Determine the (x, y) coordinate at the center of the cell enclosing the given text.  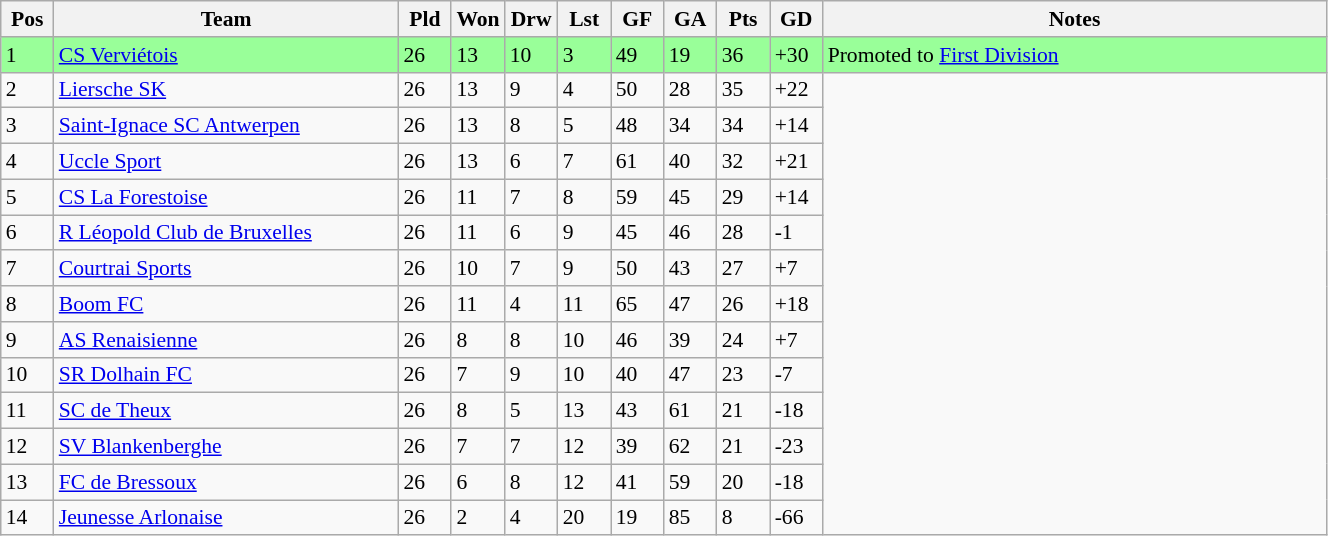
32 (744, 162)
+30 (796, 55)
CS La Forestoise (226, 197)
+21 (796, 162)
FC de Bressoux (226, 482)
AS Renaisienne (226, 340)
Team (226, 19)
Won (478, 19)
Saint-Ignace SC Antwerpen (226, 126)
27 (744, 269)
Liersche SK (226, 90)
49 (638, 55)
24 (744, 340)
Lst (584, 19)
29 (744, 197)
85 (690, 518)
41 (638, 482)
-23 (796, 447)
Uccle Sport (226, 162)
62 (690, 447)
GA (690, 19)
1 (28, 55)
Pts (744, 19)
+22 (796, 90)
14 (28, 518)
Boom FC (226, 304)
Notes (1075, 19)
SR Dolhain FC (226, 375)
23 (744, 375)
SC de Theux (226, 411)
Jeunesse Arlonaise (226, 518)
Courtrai Sports (226, 269)
36 (744, 55)
Drw (532, 19)
R Léopold Club de Bruxelles (226, 233)
65 (638, 304)
Promoted to First Division (1075, 55)
GD (796, 19)
+18 (796, 304)
35 (744, 90)
-66 (796, 518)
-7 (796, 375)
Pld (424, 19)
Pos (28, 19)
-1 (796, 233)
CS Verviétois (226, 55)
48 (638, 126)
SV Blankenberghe (226, 447)
GF (638, 19)
